Return the (x, y) coordinate for the center point of the cell that contains the specified text.  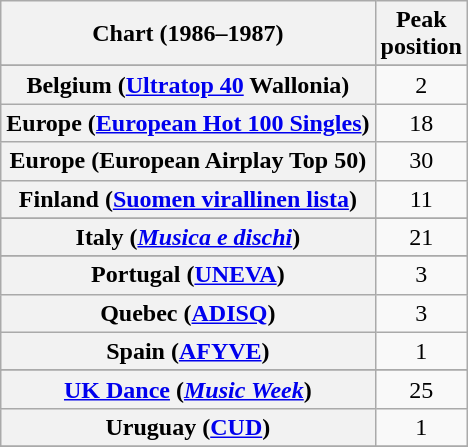
18 (421, 123)
Chart (1986–1987) (188, 34)
Spain (AFYVE) (188, 351)
Portugal (UNEVA) (188, 275)
Peakposition (421, 34)
Finland (Suomen virallinen lista) (188, 199)
11 (421, 199)
2 (421, 85)
Uruguay (CUD) (188, 427)
Quebec (ADISQ) (188, 313)
UK Dance (Music Week) (188, 389)
Italy (Musica e dischi) (188, 237)
21 (421, 237)
25 (421, 389)
30 (421, 161)
Europe (European Hot 100 Singles) (188, 123)
Belgium (Ultratop 40 Wallonia) (188, 85)
Europe (European Airplay Top 50) (188, 161)
